Output the (X, Y) coordinate of the center of the cell containing the given text.  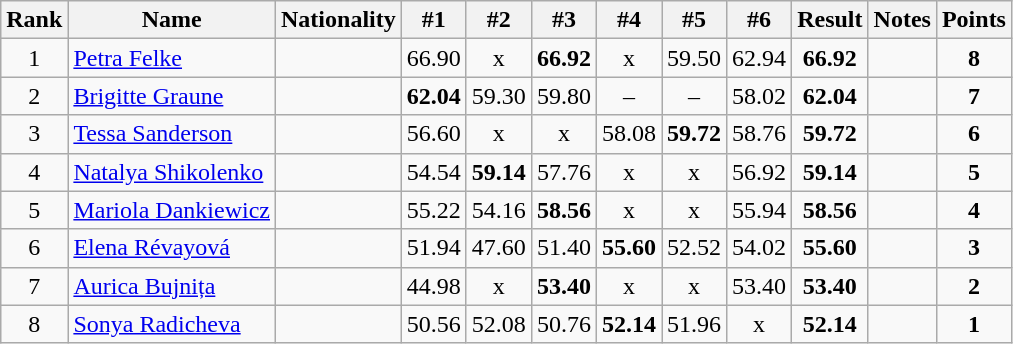
Aurica Bujnița (172, 286)
59.80 (564, 96)
55.94 (760, 210)
56.92 (760, 172)
44.98 (434, 286)
Name (172, 20)
#1 (434, 20)
51.40 (564, 248)
52.52 (694, 248)
62.94 (760, 58)
Nationality (339, 20)
Brigitte Graune (172, 96)
Mariola Dankiewicz (172, 210)
#6 (760, 20)
Result (830, 20)
50.76 (564, 324)
Elena Révayová (172, 248)
58.76 (760, 134)
50.56 (434, 324)
Sonya Radicheva (172, 324)
58.08 (628, 134)
51.94 (434, 248)
56.60 (434, 134)
52.08 (498, 324)
54.54 (434, 172)
54.02 (760, 248)
#2 (498, 20)
55.22 (434, 210)
57.76 (564, 172)
59.50 (694, 58)
Points (974, 20)
47.60 (498, 248)
#4 (628, 20)
58.02 (760, 96)
Natalya Shikolenko (172, 172)
51.96 (694, 324)
Tessa Sanderson (172, 134)
Rank (34, 20)
#5 (694, 20)
59.30 (498, 96)
54.16 (498, 210)
#3 (564, 20)
66.90 (434, 58)
Petra Felke (172, 58)
Notes (902, 20)
